Find where the given text appears and provide that cell's center as (x, y) coordinate. 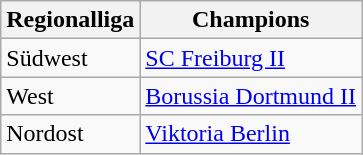
Südwest (70, 58)
Borussia Dortmund II (251, 96)
Regionalliga (70, 20)
Nordost (70, 134)
Champions (251, 20)
West (70, 96)
Viktoria Berlin (251, 134)
SC Freiburg II (251, 58)
